For the text-containing cell, return its midpoint in (x, y) coordinate format. 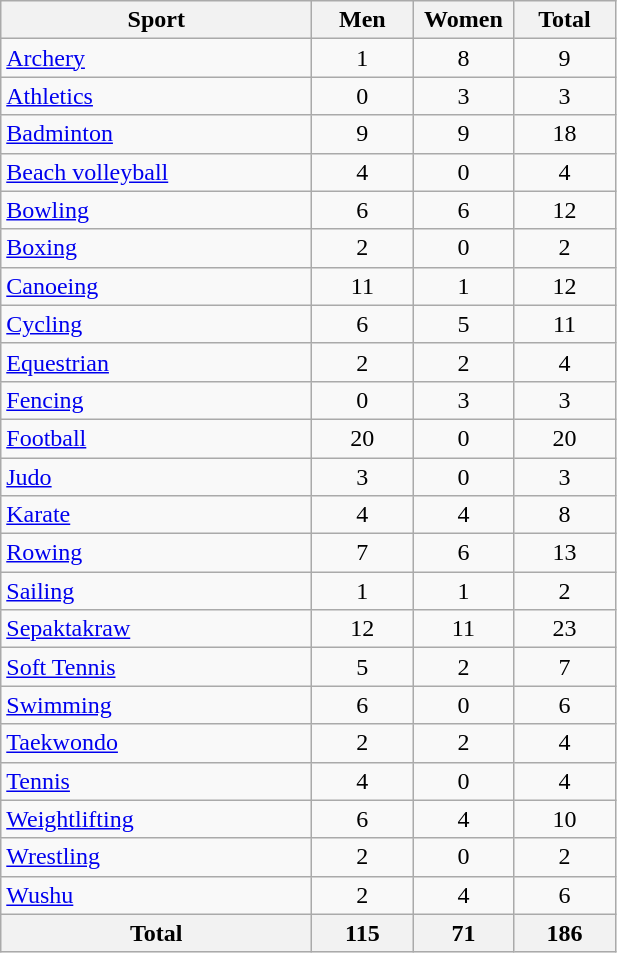
Equestrian (156, 362)
Taekwondo (156, 743)
Sport (156, 20)
Tennis (156, 781)
Boxing (156, 248)
Canoeing (156, 286)
Wrestling (156, 857)
71 (464, 933)
Sailing (156, 591)
Weightlifting (156, 819)
Archery (156, 58)
Swimming (156, 705)
Soft Tennis (156, 667)
Karate (156, 515)
23 (564, 629)
115 (362, 933)
Sepaktakraw (156, 629)
Football (156, 438)
Judo (156, 477)
Cycling (156, 324)
18 (564, 134)
Fencing (156, 400)
186 (564, 933)
Athletics (156, 96)
13 (564, 553)
Men (362, 20)
Bowling (156, 210)
Wushu (156, 895)
Badminton (156, 134)
10 (564, 819)
Beach volleyball (156, 172)
Rowing (156, 553)
Women (464, 20)
